Locate the cell with the specified text and output its (x, y) center coordinate. 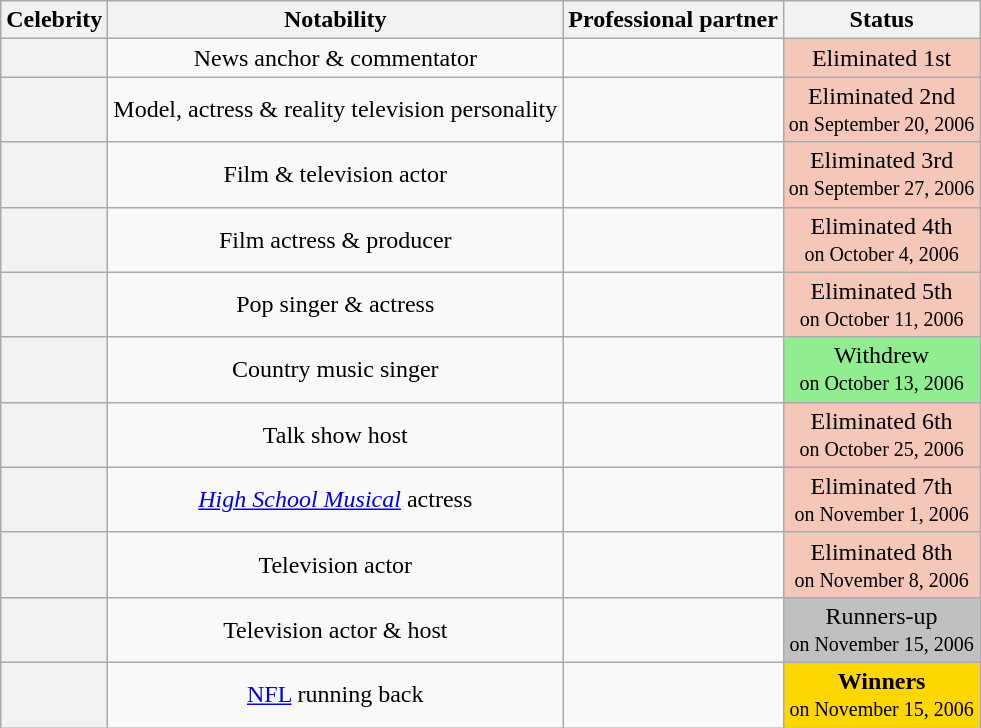
Eliminated 4thon October 4, 2006 (882, 240)
Notability (336, 20)
Eliminated 3rdon September 27, 2006 (882, 174)
Eliminated 2ndon September 20, 2006 (882, 110)
Eliminated 5thon October 11, 2006 (882, 304)
Professional partner (674, 20)
Television actor & host (336, 630)
Film & television actor (336, 174)
Celebrity (54, 20)
Withdrewon October 13, 2006 (882, 370)
Eliminated 7thon November 1, 2006 (882, 500)
High School Musical actress (336, 500)
Country music singer (336, 370)
Eliminated 6thon October 25, 2006 (882, 434)
Status (882, 20)
Eliminated 1st (882, 58)
Eliminated 8thon November 8, 2006 (882, 564)
Talk show host (336, 434)
NFL running back (336, 694)
Pop singer & actress (336, 304)
Film actress & producer (336, 240)
Winnerson November 15, 2006 (882, 694)
Television actor (336, 564)
News anchor & commentator (336, 58)
Model, actress & reality television personality (336, 110)
Runners-upon November 15, 2006 (882, 630)
